For the text-containing cell, return its midpoint in (X, Y) coordinate format. 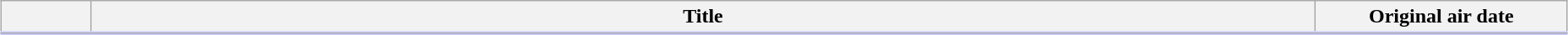
Title (703, 17)
Original air date (1441, 17)
